Return the [x, y] coordinate for the center point of the cell that contains the specified text.  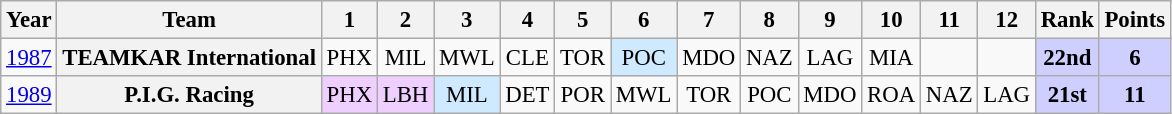
MIA [892, 58]
1987 [29, 58]
5 [583, 20]
2 [405, 20]
CLE [528, 58]
POR [583, 95]
1 [349, 20]
10 [892, 20]
Team [189, 20]
Points [1134, 20]
Rank [1067, 20]
1989 [29, 95]
12 [1006, 20]
7 [709, 20]
8 [770, 20]
22nd [1067, 58]
Year [29, 20]
3 [467, 20]
ROA [892, 95]
9 [830, 20]
P.I.G. Racing [189, 95]
21st [1067, 95]
DET [528, 95]
LBH [405, 95]
TEAMKAR International [189, 58]
4 [528, 20]
